Detect which cell encompasses the target text, then output its [x, y] center coordinate. 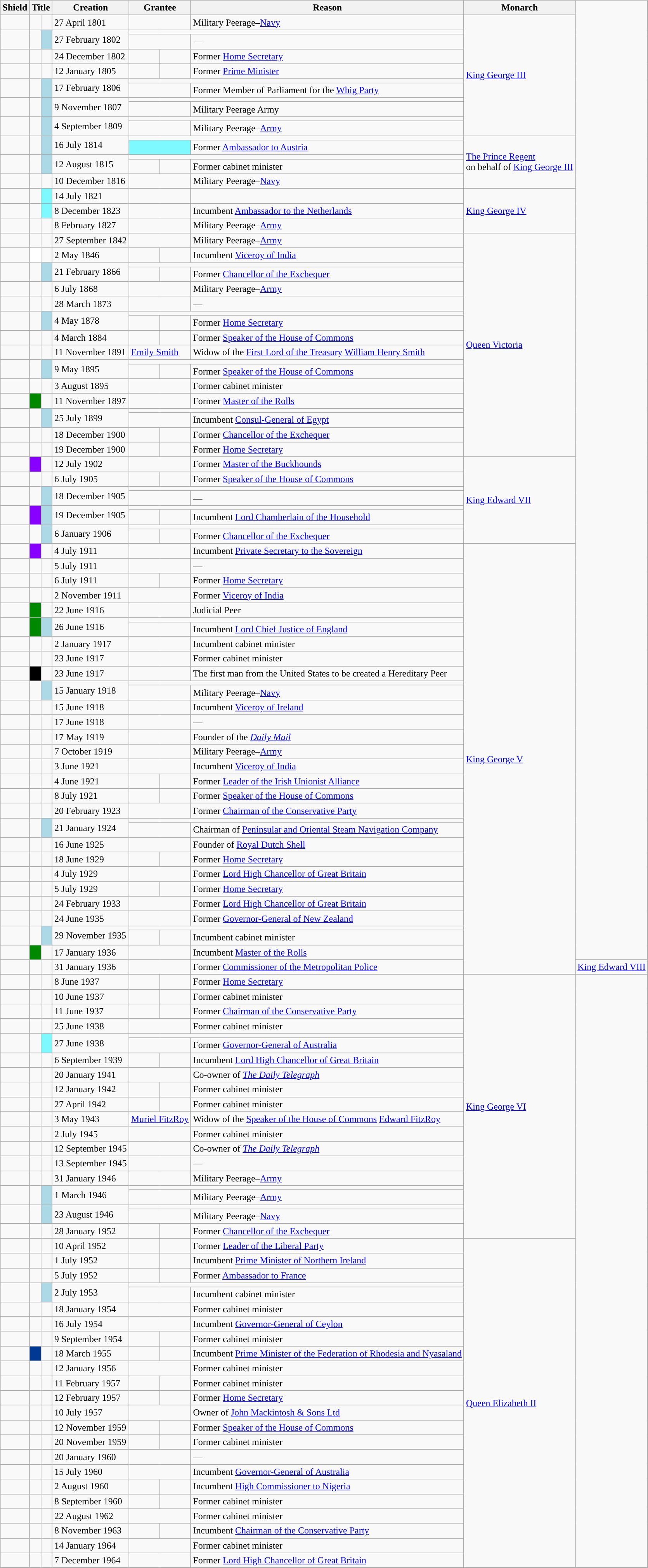
6 September 1939 [90, 1060]
1 March 1946 [90, 1195]
12 February 1957 [90, 1398]
King Edward VII [519, 500]
21 February 1866 [90, 272]
2 November 1911 [90, 595]
6 July 1868 [90, 289]
16 July 1954 [90, 1324]
Incumbent Governor-General of Australia [327, 1472]
14 January 1964 [90, 1545]
The Prince Regenton behalf of King George III [519, 162]
Queen Victoria [519, 345]
27 June 1938 [90, 1043]
18 June 1929 [90, 859]
Reason [327, 8]
Incumbent Chairman of the Conservative Party [327, 1531]
4 June 1921 [90, 781]
4 May 1878 [90, 321]
16 July 1814 [90, 145]
Former Governor-General of Australia [327, 1045]
15 July 1960 [90, 1472]
King Edward VIII [612, 967]
Former Governor-General of New Zealand [327, 918]
Incumbent Consul-General of Egypt [327, 420]
Former Ambassador to Austria [327, 147]
29 November 1935 [90, 935]
Judicial Peer [327, 610]
Founder of the Daily Mail [327, 737]
7 December 1964 [90, 1560]
Monarch [519, 8]
21 January 1924 [90, 827]
22 June 1916 [90, 610]
12 November 1959 [90, 1428]
15 June 1918 [90, 707]
18 January 1954 [90, 1309]
Title [41, 8]
28 March 1873 [90, 304]
8 July 1921 [90, 796]
12 September 1945 [90, 1148]
6 July 1905 [90, 479]
3 August 1895 [90, 386]
12 July 1902 [90, 464]
18 March 1955 [90, 1353]
31 January 1936 [90, 967]
King George IV [519, 211]
Widow of the First Lord of the Treasury William Henry Smith [327, 352]
Incumbent Prime Minister of Northern Ireland [327, 1261]
Shield [15, 8]
10 December 1816 [90, 181]
Former Prime Minister [327, 71]
10 June 1937 [90, 997]
Owner of John Mackintosh & Sons Ltd [327, 1413]
Chairman of Peninsular and Oriental Steam Navigation Company [327, 830]
Founder of Royal Dutch Shell [327, 845]
Queen Elizabeth II [519, 1403]
8 February 1827 [90, 225]
8 September 1960 [90, 1501]
18 December 1905 [90, 496]
16 June 1925 [90, 845]
4 July 1929 [90, 874]
Incumbent Private Secretary to the Sovereign [327, 551]
Widow of the Speaker of the House of Commons Edward FitzRoy [327, 1119]
Incumbent Lord Chief Justice of England [327, 629]
Military Peerage Army [327, 109]
17 May 1919 [90, 737]
Former Viceroy of India [327, 595]
2 July 1945 [90, 1134]
5 July 1929 [90, 889]
4 July 1911 [90, 551]
22 August 1962 [90, 1516]
20 January 1960 [90, 1457]
27 February 1802 [90, 40]
King George III [519, 75]
25 July 1899 [90, 418]
Former Master of the Rolls [327, 401]
10 April 1952 [90, 1246]
24 December 1802 [90, 56]
17 June 1918 [90, 722]
King George V [519, 759]
15 January 1918 [90, 690]
19 December 1900 [90, 449]
18 December 1900 [90, 435]
12 August 1815 [90, 165]
2 July 1953 [90, 1292]
20 February 1923 [90, 811]
3 June 1921 [90, 767]
8 November 1963 [90, 1531]
5 July 1911 [90, 566]
Former Ambassador to France [327, 1275]
Incumbent Lord Chamberlain of the Household [327, 517]
Former Leader of the Irish Unionist Alliance [327, 781]
9 September 1954 [90, 1339]
Incumbent Governor-General of Ceylon [327, 1324]
4 September 1809 [90, 126]
Former Commissioner of the Metropolitan Police [327, 967]
Incumbent High Commissioner to Nigeria [327, 1486]
27 April 1942 [90, 1104]
1 July 1952 [90, 1261]
2 May 1846 [90, 255]
31 January 1946 [90, 1178]
Former Member of Parliament for the Whig Party [327, 90]
28 January 1952 [90, 1231]
2 January 1917 [90, 644]
3 May 1943 [90, 1119]
20 January 1941 [90, 1075]
23 August 1946 [90, 1214]
Former Leader of the Liberal Party [327, 1246]
6 January 1906 [90, 534]
13 September 1945 [90, 1163]
Incumbent Lord High Chancellor of Great Britain [327, 1060]
King George VI [519, 1107]
2 August 1960 [90, 1486]
4 March 1884 [90, 337]
26 June 1916 [90, 627]
Creation [90, 8]
6 July 1911 [90, 581]
Incumbent Viceroy of Ireland [327, 707]
12 January 1942 [90, 1089]
12 January 1956 [90, 1368]
27 April 1801 [90, 23]
8 December 1823 [90, 211]
25 June 1938 [90, 1026]
11 June 1937 [90, 1011]
Muriel FitzRoy [160, 1119]
20 November 1959 [90, 1442]
17 January 1936 [90, 952]
19 December 1905 [90, 515]
The first man from the United States to be created a Hereditary Peer [327, 673]
11 February 1957 [90, 1383]
Incumbent Prime Minister of the Federation of Rhodesia and Nyasaland [327, 1353]
24 June 1935 [90, 918]
9 May 1895 [90, 369]
Former Master of the Buckhounds [327, 464]
Emily Smith [160, 352]
17 February 1806 [90, 88]
7 October 1919 [90, 752]
27 September 1842 [90, 240]
12 January 1805 [90, 71]
5 July 1952 [90, 1275]
Incumbent Master of the Rolls [327, 952]
9 November 1807 [90, 107]
10 July 1957 [90, 1413]
11 November 1897 [90, 401]
11 November 1891 [90, 352]
Grantee [160, 8]
8 June 1937 [90, 982]
Incumbent Ambassador to the Netherlands [327, 211]
14 July 1821 [90, 196]
24 February 1933 [90, 904]
